Detect which cell encompasses the target text, then output its (x, y) center coordinate. 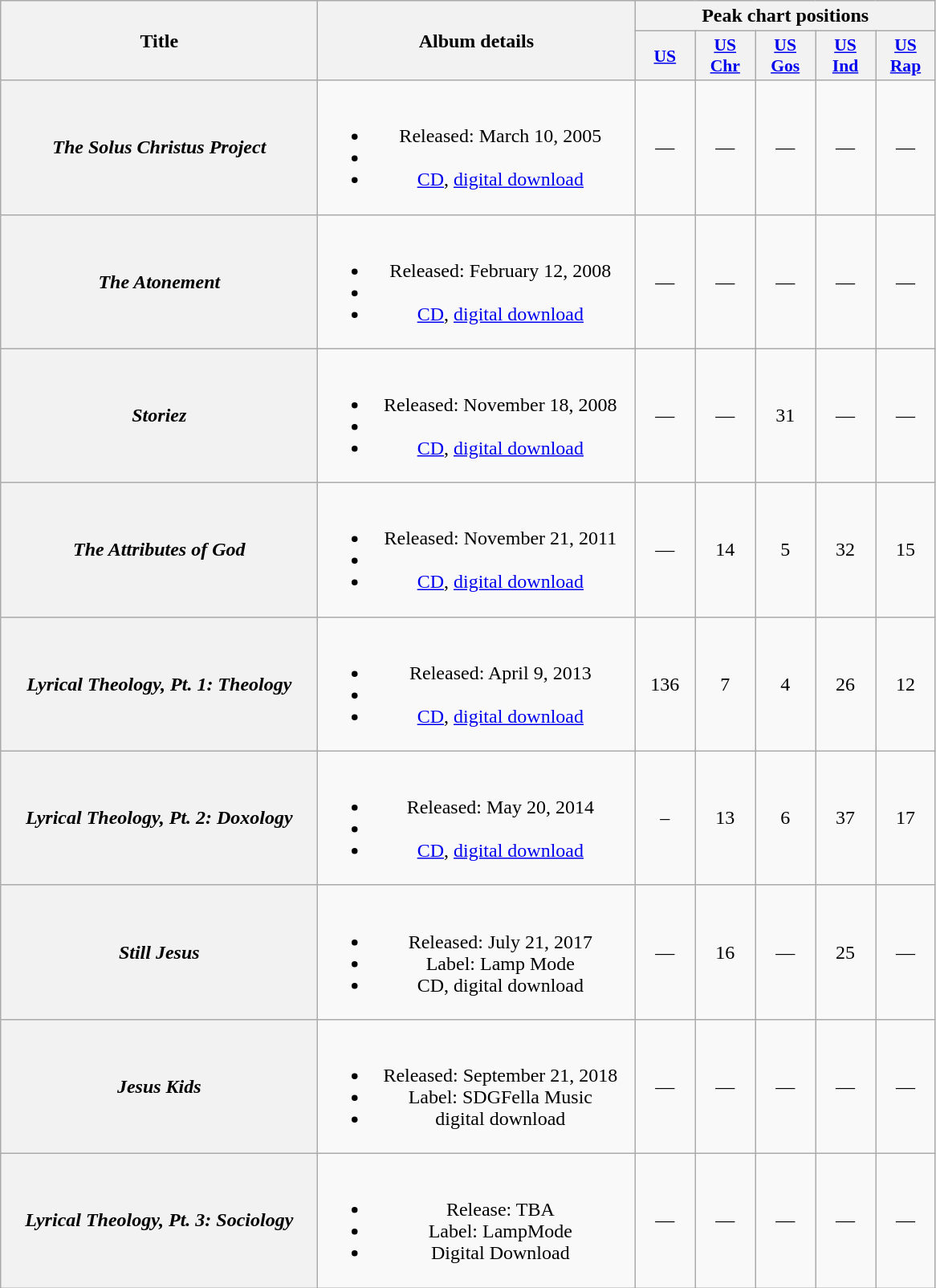
Released: November 21, 2011CD, digital download (477, 549)
32 (846, 549)
25 (846, 952)
7 (726, 684)
Lyrical Theology, Pt. 2: Doxology (159, 817)
Released: May 20, 2014CD, digital download (477, 817)
Released: April 9, 2013CD, digital download (477, 684)
Released: September 21, 2018Label: SDGFella Musicdigital download (477, 1086)
Still Jesus (159, 952)
13 (726, 817)
5 (785, 549)
6 (785, 817)
12 (905, 684)
Album details (477, 40)
Title (159, 40)
16 (726, 952)
4 (785, 684)
37 (846, 817)
17 (905, 817)
Released: February 12, 2008CD, digital download (477, 281)
Lyrical Theology, Pt. 3: Sociology (159, 1221)
Jesus Kids (159, 1086)
Release: TBALabel: LampModeDigital Download (477, 1221)
Storiez (159, 416)
Released: March 10, 2005CD, digital download (477, 148)
15 (905, 549)
14 (726, 549)
31 (785, 416)
26 (846, 684)
US (665, 56)
Released: November 18, 2008CD, digital download (477, 416)
136 (665, 684)
USGos (785, 56)
USRap (905, 56)
The Solus Christus Project (159, 148)
The Atonement (159, 281)
USInd (846, 56)
Lyrical Theology, Pt. 1: Theology (159, 684)
USChr (726, 56)
– (665, 817)
Peak chart positions (785, 16)
The Attributes of God (159, 549)
Released: July 21, 2017Label: Lamp ModeCD, digital download (477, 952)
